Detect which cell encompasses the target text, then output its (X, Y) center coordinate. 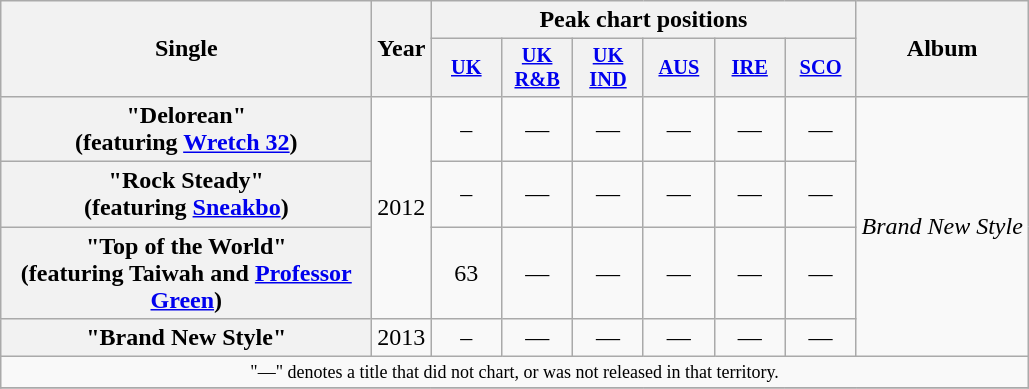
UKIND (608, 68)
2013 (402, 338)
Brand New Style (942, 226)
Peak chart positions (644, 20)
"—" denotes a title that did not chart, or was not released in that territory. (515, 372)
Year (402, 49)
2012 (402, 207)
"Rock Steady"(featuring Sneakbo) (186, 194)
63 (466, 273)
Album (942, 49)
UKR&B (538, 68)
"Top of the World"(featuring Taiwah and Professor Green) (186, 273)
"Delorean"(featuring Wretch 32) (186, 128)
AUS (678, 68)
"Brand New Style" (186, 338)
IRE (750, 68)
Single (186, 49)
UK (466, 68)
SCO (820, 68)
